Determine the (X, Y) coordinate at the center of the cell enclosing the given text.  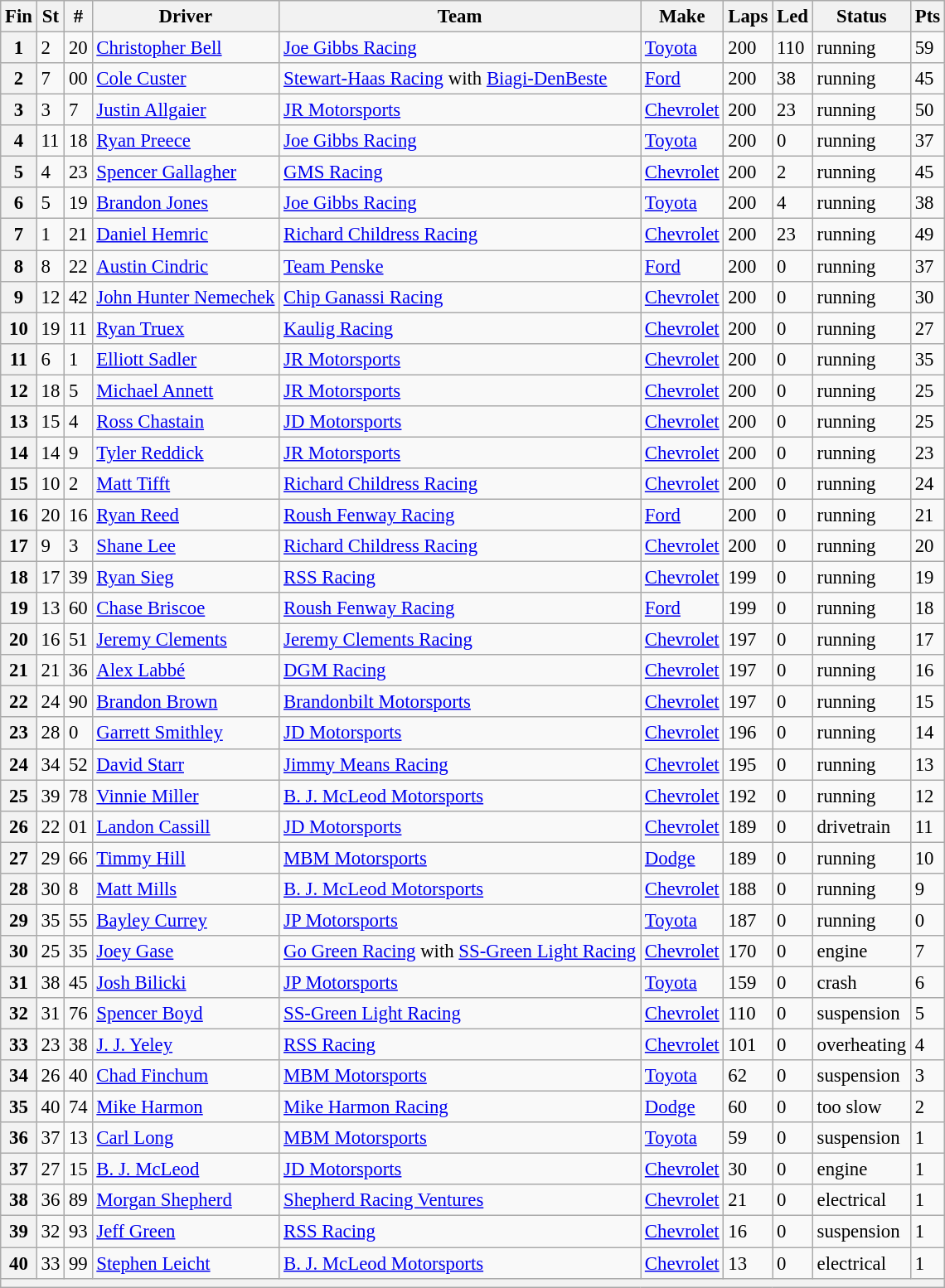
Stephen Leicht (186, 1263)
Timmy Hill (186, 858)
Brandon Brown (186, 702)
Chase Briscoe (186, 608)
Team (460, 17)
Kaulig Racing (460, 328)
Mike Harmon (186, 1107)
St (50, 17)
Matt Mills (186, 889)
101 (748, 1045)
Tyler Reddick (186, 453)
Go Green Racing with SS-Green Light Racing (460, 951)
00 (78, 79)
GMS Racing (460, 172)
Matt Tifft (186, 484)
62 (748, 1076)
DGM Racing (460, 671)
drivetrain (861, 826)
Shane Lee (186, 546)
Daniel Hemric (186, 235)
Stewart-Haas Racing with Biagi-DenBeste (460, 79)
Josh Bilicki (186, 982)
Michael Annett (186, 390)
too slow (861, 1107)
B. J. McLeod (186, 1169)
52 (78, 764)
170 (748, 951)
Brandon Jones (186, 203)
Austin Cindric (186, 266)
Bayley Currey (186, 920)
Landon Cassill (186, 826)
78 (78, 796)
Morgan Shepherd (186, 1201)
SS-Green Light Racing (460, 1014)
Vinnie Miller (186, 796)
Garrett Smithley (186, 734)
Elliott Sadler (186, 359)
Joey Gase (186, 951)
50 (927, 110)
Team Penske (460, 266)
196 (748, 734)
Christopher Bell (186, 48)
# (78, 17)
42 (78, 297)
74 (78, 1107)
99 (78, 1263)
Ross Chastain (186, 422)
Jeff Green (186, 1232)
51 (78, 640)
66 (78, 858)
Spencer Gallagher (186, 172)
Jeremy Clements (186, 640)
188 (748, 889)
Ryan Sieg (186, 578)
Justin Allgaier (186, 110)
Led (792, 17)
Spencer Boyd (186, 1014)
David Starr (186, 764)
76 (78, 1014)
overheating (861, 1045)
01 (78, 826)
Ryan Reed (186, 515)
J. J. Yeley (186, 1045)
Chip Ganassi Racing (460, 297)
Shepherd Racing Ventures (460, 1201)
John Hunter Nemechek (186, 297)
crash (861, 982)
Alex Labbé (186, 671)
Ryan Truex (186, 328)
159 (748, 982)
Laps (748, 17)
Status (861, 17)
93 (78, 1232)
Jeremy Clements Racing (460, 640)
Chad Finchum (186, 1076)
192 (748, 796)
Driver (186, 17)
Mike Harmon Racing (460, 1107)
49 (927, 235)
Make (682, 17)
89 (78, 1201)
55 (78, 920)
187 (748, 920)
Brandonbilt Motorsports (460, 702)
Ryan Preece (186, 141)
Carl Long (186, 1138)
Pts (927, 17)
Fin (19, 17)
195 (748, 764)
90 (78, 702)
Jimmy Means Racing (460, 764)
Cole Custer (186, 79)
